Output the (x, y) coordinate of the center of the cell containing the given text.  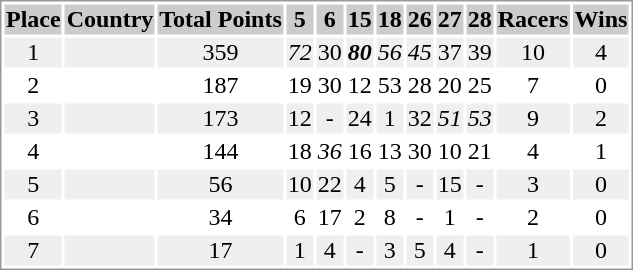
Total Points (220, 19)
20 (450, 85)
26 (420, 19)
9 (533, 119)
359 (220, 53)
187 (220, 85)
32 (420, 119)
24 (360, 119)
13 (390, 151)
16 (360, 151)
Racers (533, 19)
36 (330, 151)
19 (300, 85)
37 (450, 53)
25 (480, 85)
Wins (601, 19)
27 (450, 19)
144 (220, 151)
80 (360, 53)
39 (480, 53)
72 (300, 53)
45 (420, 53)
22 (330, 185)
51 (450, 119)
Place (33, 19)
21 (480, 151)
8 (390, 217)
34 (220, 217)
Country (110, 19)
173 (220, 119)
